Find where the given text appears and provide that cell's center as (X, Y) coordinate. 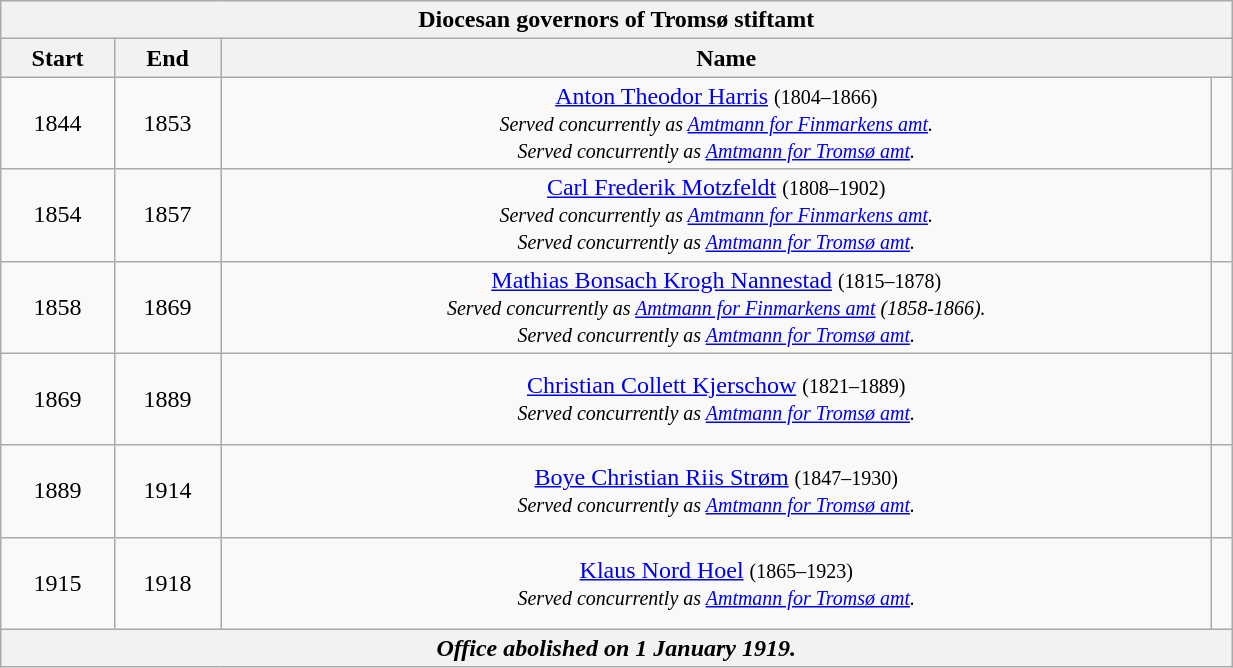
1853 (167, 123)
1915 (58, 583)
Boye Christian Riis Strøm (1847–1930)Served concurrently as Amtmann for Tromsø amt. (716, 491)
1918 (167, 583)
Start (58, 58)
1844 (58, 123)
Office abolished on 1 January 1919. (616, 648)
1914 (167, 491)
Name (726, 58)
End (167, 58)
1858 (58, 307)
Christian Collett Kjerschow (1821–1889)Served concurrently as Amtmann for Tromsø amt. (716, 399)
Anton Theodor Harris (1804–1866)Served concurrently as Amtmann for Finmarkens amt.Served concurrently as Amtmann for Tromsø amt. (716, 123)
Klaus Nord Hoel (1865–1923)Served concurrently as Amtmann for Tromsø amt. (716, 583)
1854 (58, 215)
Diocesan governors of Tromsø stiftamt (616, 20)
1857 (167, 215)
Carl Frederik Motzfeldt (1808–1902)Served concurrently as Amtmann for Finmarkens amt.Served concurrently as Amtmann for Tromsø amt. (716, 215)
